Return (X, Y) of the center of cell containing provided text 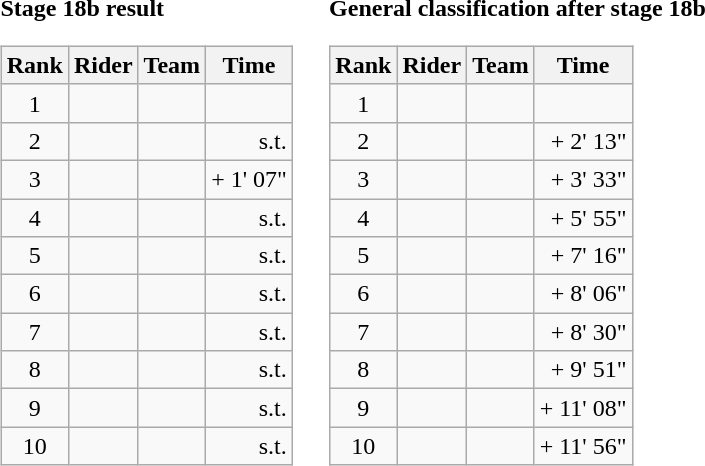
+ 11' 08" (583, 408)
+ 9' 51" (583, 370)
+ 7' 16" (583, 256)
+ 8' 30" (583, 332)
+ 8' 06" (583, 294)
+ 5' 55" (583, 217)
+ 1' 07" (250, 179)
+ 2' 13" (583, 141)
+ 3' 33" (583, 179)
+ 11' 56" (583, 446)
